Locate the cell with the specified text and output its [x, y] center coordinate. 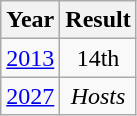
Hosts [98, 96]
2013 [30, 58]
Result [98, 20]
Year [30, 20]
14th [98, 58]
2027 [30, 96]
